Search for the cell housing the specified text and yield its (x, y) center coordinate. 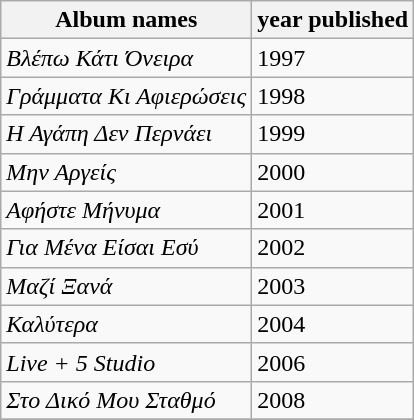
Η Αγάπη Δεν Περνάει (126, 134)
Στο Δικό Μου Σταθμό (126, 400)
Album names (126, 20)
Βλέπω Κάτι Όνειρα (126, 58)
2006 (333, 362)
Καλύτερα (126, 324)
2002 (333, 248)
1998 (333, 96)
2008 (333, 400)
year published (333, 20)
Μην Αργείς (126, 172)
1997 (333, 58)
Αφήστε Μήνυμα (126, 210)
2001 (333, 210)
2004 (333, 324)
Για Μένα Είσαι Εσύ (126, 248)
Γράμματα Κι Αφιερώσεις (126, 96)
1999 (333, 134)
Live + 5 Studio (126, 362)
2000 (333, 172)
Μαζί Ξανά (126, 286)
2003 (333, 286)
